From the cell containing the given text, extract its center point as (x, y) coordinate. 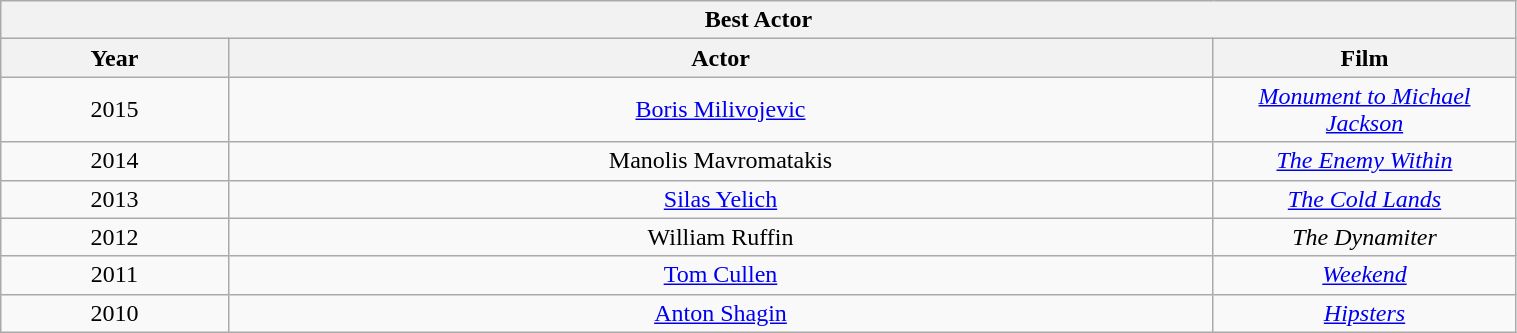
2010 (114, 313)
2015 (114, 110)
Best Actor (758, 20)
The Cold Lands (1364, 199)
Silas Yelich (720, 199)
Monument to Michael Jackson (1364, 110)
Tom Cullen (720, 275)
Year (114, 58)
2013 (114, 199)
Actor (720, 58)
Film (1364, 58)
The Dynamiter (1364, 237)
2012 (114, 237)
2011 (114, 275)
2014 (114, 161)
Boris Milivojevic (720, 110)
Weekend (1364, 275)
Hipsters (1364, 313)
Anton Shagin (720, 313)
The Enemy Within (1364, 161)
William Ruffin (720, 237)
Manolis Mavromatakis (720, 161)
